Find where the given text appears and provide that cell's center as (x, y) coordinate. 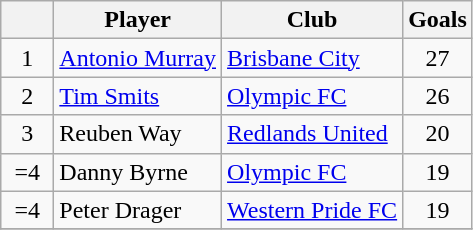
26 (438, 96)
Club (312, 20)
Danny Byrne (138, 172)
27 (438, 58)
Redlands United (312, 134)
2 (28, 96)
Antonio Murray (138, 58)
Reuben Way (138, 134)
Brisbane City (312, 58)
Tim Smits (138, 96)
3 (28, 134)
1 (28, 58)
20 (438, 134)
Peter Drager (138, 210)
Western Pride FC (312, 210)
Player (138, 20)
Goals (438, 20)
